Provide the [X, Y] coordinate of the cell's center where the given text is located.  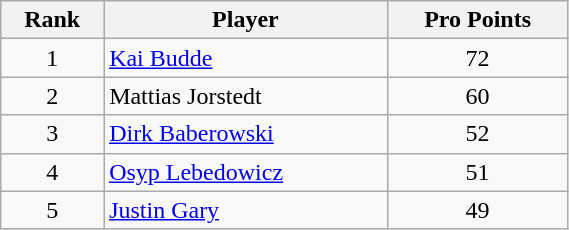
Mattias Jorstedt [246, 96]
4 [52, 172]
60 [478, 96]
52 [478, 134]
Osyp Lebedowicz [246, 172]
51 [478, 172]
5 [52, 210]
Kai Budde [246, 58]
3 [52, 134]
1 [52, 58]
2 [52, 96]
Player [246, 20]
72 [478, 58]
Justin Gary [246, 210]
Rank [52, 20]
49 [478, 210]
Pro Points [478, 20]
Dirk Baberowski [246, 134]
